Provide the (x, y) coordinate of the cell's center where the given text is located.  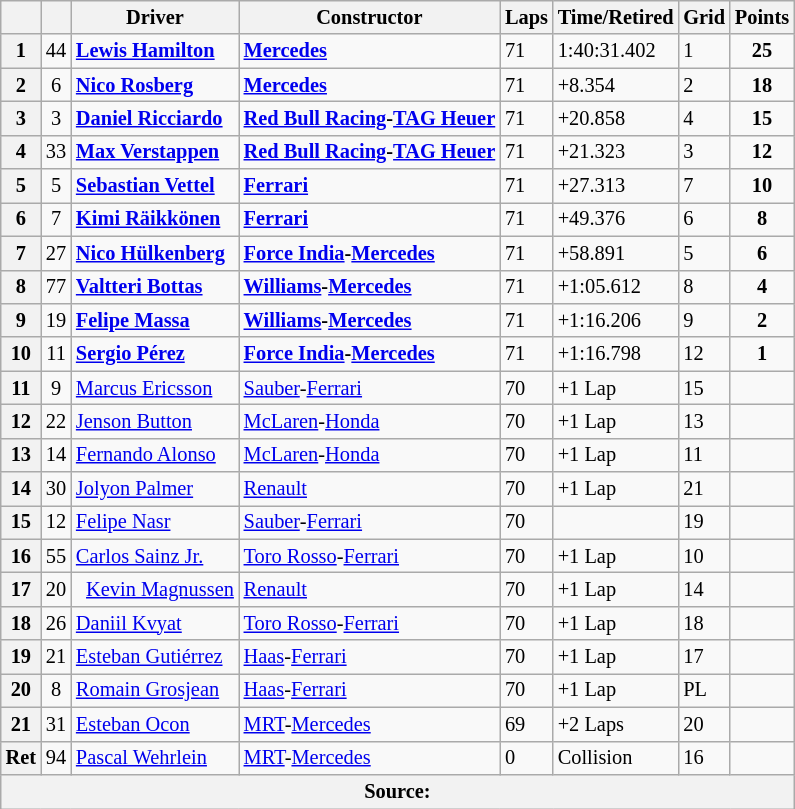
27 (56, 253)
Laps (526, 17)
Driver (155, 17)
Pascal Wehrlein (155, 758)
Daniil Kvyat (155, 623)
Sergio Pérez (155, 354)
Marcus Ericsson (155, 388)
94 (56, 758)
0 (526, 758)
Esteban Gutiérrez (155, 657)
69 (526, 724)
Valtteri Bottas (155, 287)
Grid (704, 17)
+27.313 (616, 186)
55 (56, 556)
Jenson Button (155, 421)
+1:05.612 (616, 287)
Esteban Ocon (155, 724)
+2 Laps (616, 724)
Jolyon Palmer (155, 489)
Nico Hülkenberg (155, 253)
26 (56, 623)
Points (762, 17)
Max Verstappen (155, 152)
Collision (616, 758)
Nico Rosberg (155, 85)
+8.354 (616, 85)
+49.376 (616, 219)
Ret (21, 758)
+1:16.206 (616, 320)
+20.858 (616, 118)
Kimi Räikkönen (155, 219)
Time/Retired (616, 17)
Carlos Sainz Jr. (155, 556)
+58.891 (616, 253)
Felipe Nasr (155, 522)
77 (56, 287)
Constructor (370, 17)
31 (56, 724)
+21.323 (616, 152)
Felipe Massa (155, 320)
PL (704, 690)
Daniel Ricciardo (155, 118)
44 (56, 51)
Lewis Hamilton (155, 51)
Source: (398, 791)
+1:16.798 (616, 354)
Kevin Magnussen (155, 589)
1:40:31.402 (616, 51)
33 (56, 152)
Sebastian Vettel (155, 186)
Fernando Alonso (155, 455)
25 (762, 51)
22 (56, 421)
30 (56, 489)
Romain Grosjean (155, 690)
